Return the (X, Y) coordinate for the center point of the cell that contains the specified text.  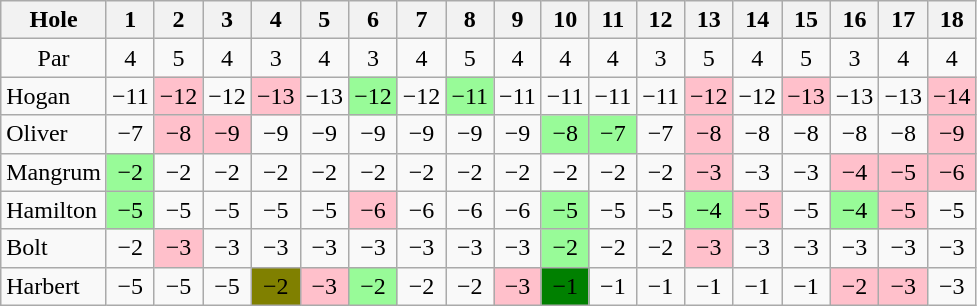
Par (54, 58)
14 (758, 20)
15 (806, 20)
Mangrum (54, 172)
1 (130, 20)
13 (708, 20)
Hamilton (54, 210)
16 (854, 20)
10 (565, 20)
8 (470, 20)
Hole (54, 20)
Oliver (54, 134)
6 (374, 20)
2 (178, 20)
17 (904, 20)
18 (952, 20)
Bolt (54, 248)
9 (518, 20)
−14 (952, 96)
Hogan (54, 96)
Harbert (54, 286)
11 (613, 20)
7 (422, 20)
12 (661, 20)
